From the cell containing the given text, extract its center point as [x, y] coordinate. 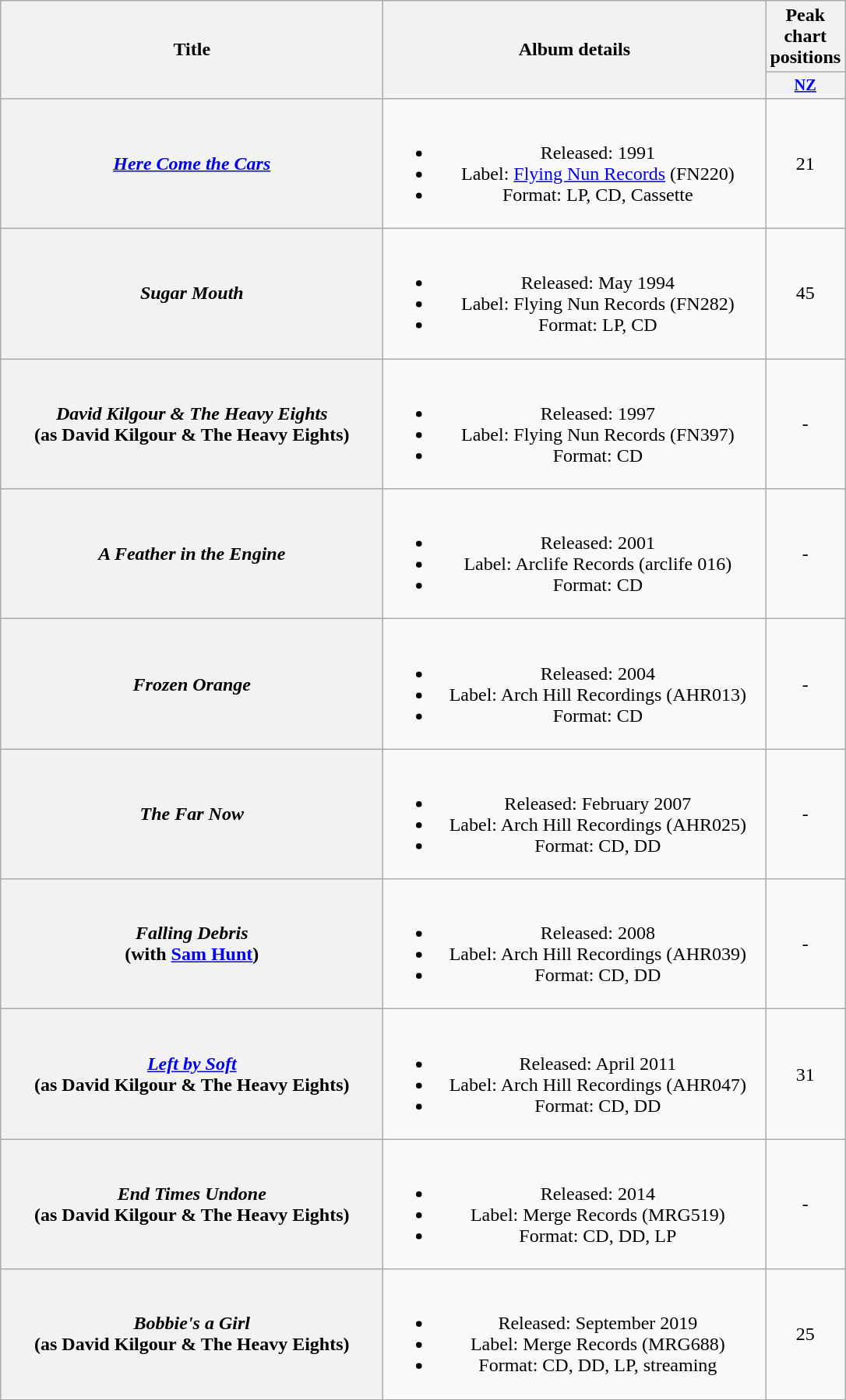
Released: April 2011Label: Arch Hill Recordings (AHR047)Format: CD, DD [575, 1075]
End Times Undone (as David Kilgour & The Heavy Eights) [192, 1204]
Released: 2001Label: Arclife Records (arclife 016)Format: CD [575, 554]
David Kilgour & The Heavy Eights (as David Kilgour & The Heavy Eights) [192, 424]
Released: May 1994Label: Flying Nun Records (FN282)Format: LP, CD [575, 294]
Bobbie's a Girl (as David Kilgour & The Heavy Eights) [192, 1335]
Album details [575, 50]
Peak chartpositions [805, 37]
25 [805, 1335]
Frozen Orange [192, 684]
Released: 1991Label: Flying Nun Records (FN220)Format: LP, CD, Cassette [575, 164]
Released: September 2019Label: Merge Records (MRG688)Format: CD, DD, LP, streaming [575, 1335]
Released: 2004Label: Arch Hill Recordings (AHR013)Format: CD [575, 684]
31 [805, 1075]
21 [805, 164]
A Feather in the Engine [192, 554]
Left by Soft (as David Kilgour & The Heavy Eights) [192, 1075]
Released: 2014Label: Merge Records (MRG519)Format: CD, DD, LP [575, 1204]
NZ [805, 86]
The Far Now [192, 814]
Released: February 2007Label: Arch Hill Recordings (AHR025)Format: CD, DD [575, 814]
Released: 2008Label: Arch Hill Recordings (AHR039)Format: CD, DD [575, 944]
Falling Debris (with Sam Hunt) [192, 944]
45 [805, 294]
Title [192, 50]
Released: 1997Label: Flying Nun Records (FN397)Format: CD [575, 424]
Sugar Mouth [192, 294]
Here Come the Cars [192, 164]
